Scan for the cell matching the given text and deliver its [x, y] coordinate at center. 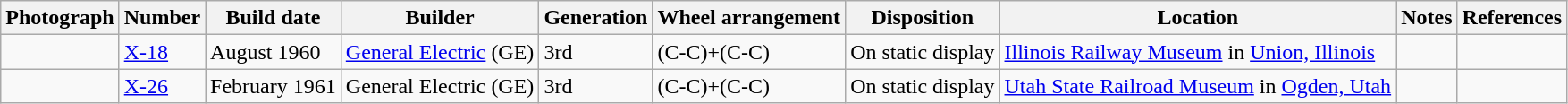
Photograph [60, 18]
August 1960 [274, 52]
Builder [440, 18]
Location [1198, 18]
X-18 [162, 52]
References [1513, 18]
Utah State Railroad Museum in Ogden, Utah [1198, 86]
Disposition [923, 18]
X-26 [162, 86]
Generation [595, 18]
Build date [274, 18]
Notes [1427, 18]
Wheel arrangement [749, 18]
Number [162, 18]
February 1961 [274, 86]
Illinois Railway Museum in Union, Illinois [1198, 52]
